Return [X, Y] of the center of cell containing provided text 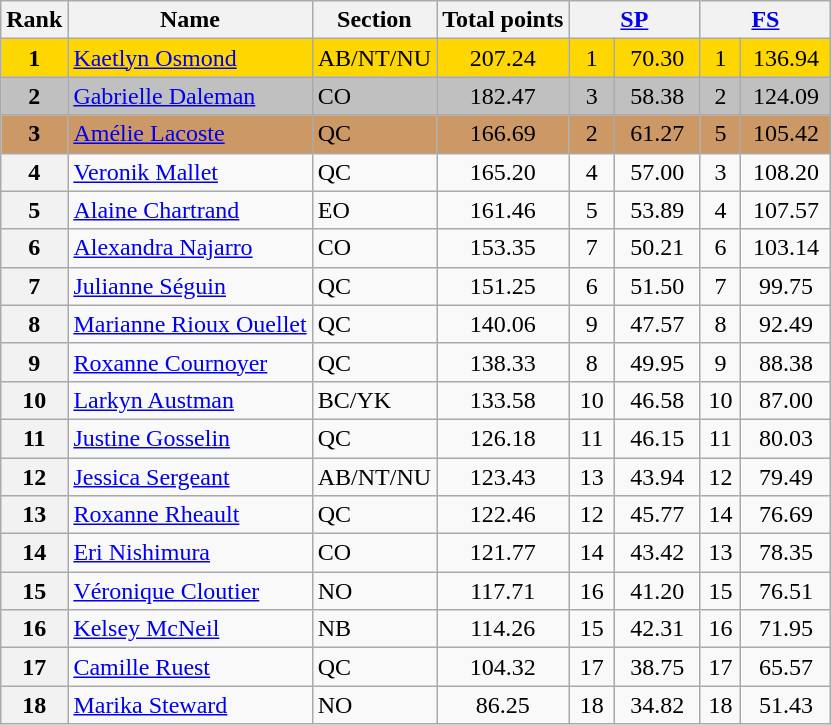
51.43 [786, 705]
65.57 [786, 667]
BC/YK [374, 400]
Larkyn Austman [190, 400]
Eri Nishimura [190, 553]
161.46 [503, 210]
79.49 [786, 477]
53.89 [658, 210]
153.35 [503, 248]
45.77 [658, 515]
Amélie Lacoste [190, 134]
Name [190, 20]
Total points [503, 20]
61.27 [658, 134]
Marianne Rioux Ouellet [190, 324]
Veronik Mallet [190, 172]
182.47 [503, 96]
Marika Steward [190, 705]
78.35 [786, 553]
86.25 [503, 705]
133.58 [503, 400]
49.95 [658, 362]
70.30 [658, 58]
87.00 [786, 400]
SP [634, 20]
207.24 [503, 58]
57.00 [658, 172]
105.42 [786, 134]
Alaine Chartrand [190, 210]
43.94 [658, 477]
104.32 [503, 667]
Kaetlyn Osmond [190, 58]
165.20 [503, 172]
107.57 [786, 210]
Roxanne Rheault [190, 515]
46.58 [658, 400]
108.20 [786, 172]
46.15 [658, 438]
103.14 [786, 248]
58.38 [658, 96]
Véronique Cloutier [190, 591]
Jessica Sergeant [190, 477]
124.09 [786, 96]
Section [374, 20]
Roxanne Cournoyer [190, 362]
Alexandra Najarro [190, 248]
123.43 [503, 477]
51.50 [658, 286]
Rank [34, 20]
43.42 [658, 553]
FS [766, 20]
Gabrielle Daleman [190, 96]
41.20 [658, 591]
38.75 [658, 667]
Julianne Séguin [190, 286]
117.71 [503, 591]
80.03 [786, 438]
126.18 [503, 438]
99.75 [786, 286]
42.31 [658, 629]
47.57 [658, 324]
71.95 [786, 629]
114.26 [503, 629]
50.21 [658, 248]
Justine Gosselin [190, 438]
138.33 [503, 362]
122.46 [503, 515]
151.25 [503, 286]
140.06 [503, 324]
76.69 [786, 515]
121.77 [503, 553]
34.82 [658, 705]
EO [374, 210]
Kelsey McNeil [190, 629]
88.38 [786, 362]
NB [374, 629]
92.49 [786, 324]
136.94 [786, 58]
Camille Ruest [190, 667]
76.51 [786, 591]
166.69 [503, 134]
